Search for the cell housing the specified text and yield its [X, Y] center coordinate. 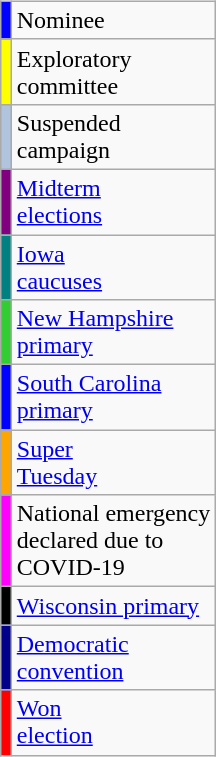
South Carolinaprimary [114, 398]
Nominee [114, 20]
Midtermelections [114, 202]
Suspendedcampaign [114, 136]
Democraticconvention [114, 658]
Wonelection [114, 722]
Iowacaucuses [114, 266]
Exploratorycommittee [114, 72]
National emergency declared due toCOVID-19 [114, 541]
New Hampshireprimary [114, 332]
SuperTuesday [114, 462]
Wisconsin primary [114, 606]
